Locate the cell with the specified text and output its [x, y] center coordinate. 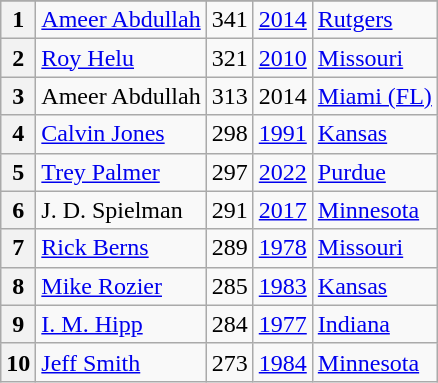
Indiana [374, 324]
Mike Rozier [121, 286]
Rick Berns [121, 248]
2017 [282, 210]
2022 [282, 172]
321 [230, 58]
1983 [282, 286]
I. M. Hipp [121, 324]
Miami (FL) [374, 96]
Trey Palmer [121, 172]
Rutgers [374, 20]
284 [230, 324]
273 [230, 362]
J. D. Spielman [121, 210]
Calvin Jones [121, 134]
Jeff Smith [121, 362]
3 [18, 96]
289 [230, 248]
341 [230, 20]
1991 [282, 134]
297 [230, 172]
285 [230, 286]
4 [18, 134]
10 [18, 362]
Purdue [374, 172]
7 [18, 248]
5 [18, 172]
9 [18, 324]
8 [18, 286]
Roy Helu [121, 58]
2010 [282, 58]
1984 [282, 362]
298 [230, 134]
1978 [282, 248]
291 [230, 210]
313 [230, 96]
6 [18, 210]
1977 [282, 324]
2 [18, 58]
1 [18, 20]
